From the cell containing the given text, extract its center point as (x, y) coordinate. 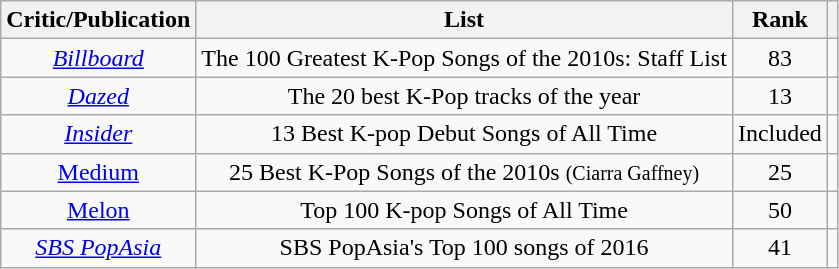
41 (780, 248)
83 (780, 58)
Medium (98, 172)
SBS PopAsia's Top 100 songs of 2016 (464, 248)
Billboard (98, 58)
List (464, 20)
25 (780, 172)
The 100 Greatest K-Pop Songs of the 2010s: Staff List (464, 58)
Dazed (98, 96)
Melon (98, 210)
Insider (98, 134)
Critic/Publication (98, 20)
SBS PopAsia (98, 248)
13 (780, 96)
25 Best K-Pop Songs of the 2010s (Ciarra Gaffney) (464, 172)
50 (780, 210)
Rank (780, 20)
Top 100 K-pop Songs of All Time (464, 210)
Included (780, 134)
The 20 best K-Pop tracks of the year (464, 96)
13 Best K-pop Debut Songs of All Time (464, 134)
